From the cell containing the given text, extract its center point as (X, Y) coordinate. 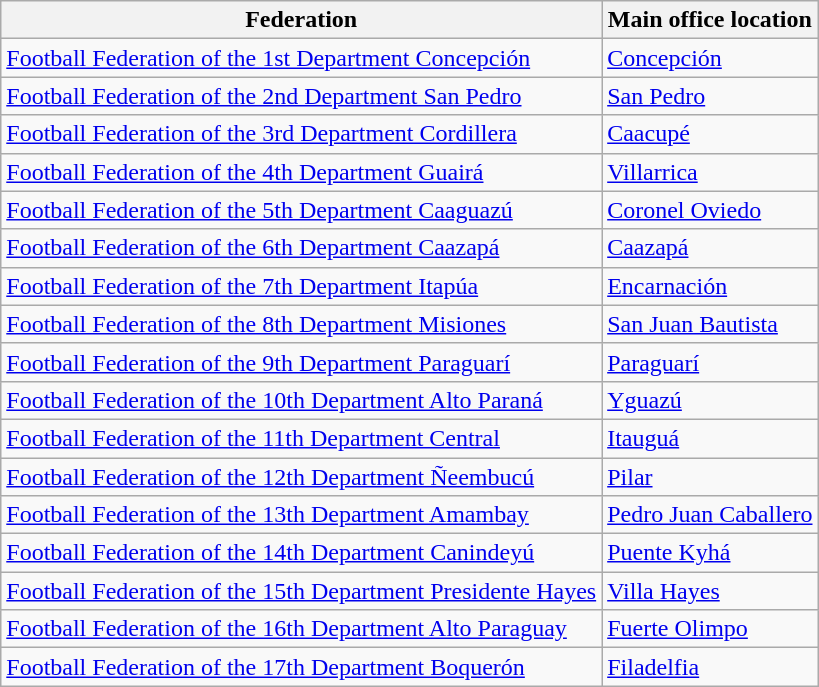
Villarrica (710, 172)
Football Federation of the 15th Department Presidente Hayes (302, 591)
Football Federation of the 6th Department Caazapá (302, 248)
Football Federation of the 3rd Department Cordillera (302, 134)
San Juan Bautista (710, 324)
Concepción (710, 58)
Federation (302, 20)
Football Federation of the 5th Department Caaguazú (302, 210)
Football Federation of the 10th Department Alto Paraná (302, 400)
Puente Kyhá (710, 553)
Main office location (710, 20)
San Pedro (710, 96)
Football Federation of the 16th Department Alto Paraguay (302, 629)
Filadelfia (710, 667)
Paraguarí (710, 362)
Villa Hayes (710, 591)
Football Federation of the 1st Department Concepción (302, 58)
Football Federation of the 7th Department Itapúa (302, 286)
Caazapá (710, 248)
Caacupé (710, 134)
Football Federation of the 11th Department Central (302, 438)
Yguazú (710, 400)
Football Federation of the 8th Department Misiones (302, 324)
Football Federation of the 14th Department Canindeyú (302, 553)
Football Federation of the 2nd Department San Pedro (302, 96)
Pilar (710, 477)
Football Federation of the 13th Department Amambay (302, 515)
Football Federation of the 9th Department Paraguarí (302, 362)
Football Federation of the 4th Department Guairá (302, 172)
Encarnación (710, 286)
Pedro Juan Caballero (710, 515)
Coronel Oviedo (710, 210)
Football Federation of the 17th Department Boquerón (302, 667)
Itauguá (710, 438)
Fuerte Olimpo (710, 629)
Football Federation of the 12th Department Ñeembucú (302, 477)
